Pinpoint the cell where the given text exists, returning its (X, Y) midpoint coordinate. 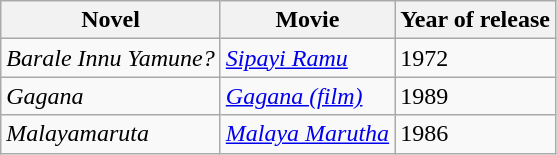
Barale Innu Yamune? (111, 58)
Malaya Marutha (307, 134)
Gagana (film) (307, 96)
Movie (307, 20)
Year of release (476, 20)
Novel (111, 20)
Sipayi Ramu (307, 58)
1986 (476, 134)
1989 (476, 96)
Gagana (111, 96)
1972 (476, 58)
Malayamaruta (111, 134)
